Scan for the cell matching the given text and deliver its [x, y] coordinate at center. 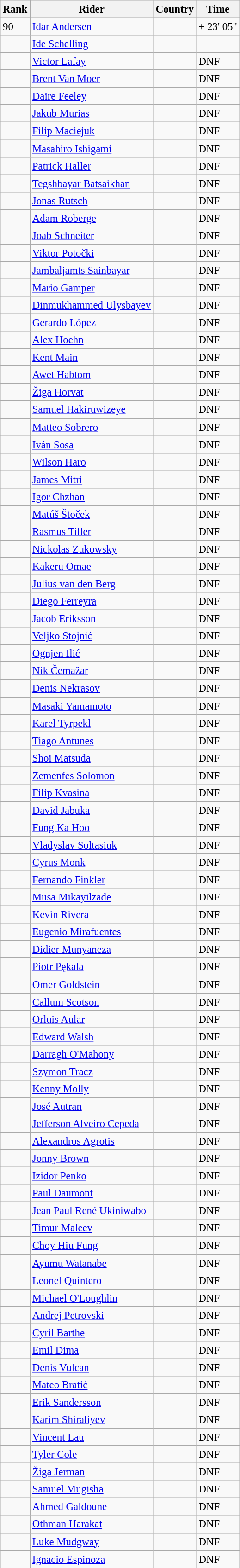
Eugenio Mirafuentes [92, 932]
Iván Sosa [92, 445]
Ayumu Watanabe [92, 1263]
Cyril Barthe [92, 1333]
Žiga Jerman [92, 1472]
Kakeru Omae [92, 567]
Ignacio Espinoza [92, 1559]
Timur Maleev [92, 1228]
Tegshbayar Batsaikhan [92, 183]
Paul Daumont [92, 1193]
Jonny Brown [92, 1159]
Filip Maciejuk [92, 131]
Erik Sandersson [92, 1402]
Matteo Sobrero [92, 427]
Adam Roberge [92, 218]
Samuel Hakiruwizeye [92, 410]
Tiago Antunes [92, 741]
David Jabuka [92, 810]
Fung Ka Hoo [92, 828]
Wilson Haro [92, 462]
Daire Feeley [92, 96]
Kenny Molly [92, 1089]
Piotr Pękala [92, 967]
Matúš Štoček [92, 514]
Othman Harakat [92, 1524]
Tyler Cole [92, 1455]
Alexandros Agrotis [92, 1141]
Veljko Stojnić [92, 636]
Jefferson Alveiro Cepeda [92, 1124]
+ 23' 05" [218, 27]
Luke Mudgway [92, 1542]
Andrej Petrovski [92, 1315]
Country [175, 9]
Izidor Penko [92, 1176]
Viktor Potočki [92, 253]
Filip Kvasina [92, 793]
Brent Van Moer [92, 79]
Awet Habtom [92, 375]
Emil Dima [92, 1350]
Joab Schneiter [92, 236]
Didier Munyaneza [92, 950]
Cyrus Monk [92, 863]
Gerardo López [92, 323]
Omer Goldstein [92, 984]
Nik Čemažar [92, 671]
Nickolas Zukowsky [92, 549]
Orluis Aular [92, 1019]
Rasmus Tiller [92, 532]
Szymon Tracz [92, 1071]
Samuel Mugisha [92, 1489]
Rank [15, 9]
Choy Hiu Fung [92, 1246]
Vladyslav Soltasiuk [92, 845]
Time [218, 9]
Darragh O'Mahony [92, 1054]
Diego Ferreyra [92, 601]
Musa Mikayilzade [92, 897]
Masaki Yamamoto [92, 706]
Vincent Lau [92, 1437]
Callum Scotson [92, 1002]
Michael O'Loughlin [92, 1298]
Masahiro Ishigami [92, 149]
Zemenfes Solomon [92, 775]
Shoi Matsuda [92, 758]
Rider [92, 9]
Ahmed Galdoune [92, 1507]
Kevin Rivera [92, 915]
Karel Tyrpekl [92, 723]
Karim Shiraliyev [92, 1420]
James Mitri [92, 479]
90 [15, 27]
Denis Vulcan [92, 1367]
Patrick Haller [92, 166]
Jean Paul René Ukiniwabo [92, 1211]
Dinmukhammed Ulysbayev [92, 305]
Mario Gamper [92, 288]
Edward Walsh [92, 1037]
Fernando Finkler [92, 880]
Jacob Eriksson [92, 619]
Idar Andersen [92, 27]
Victor Lafay [92, 62]
José Autran [92, 1106]
Žiga Horvat [92, 392]
Denis Nekrasov [92, 688]
Jakub Murias [92, 113]
Igor Chzhan [92, 497]
Ide Schelling [92, 44]
Leonel Quintero [92, 1280]
Ognjen Ilić [92, 654]
Julius van den Berg [92, 584]
Alex Hoehn [92, 340]
Kent Main [92, 358]
Jambaljamts Sainbayar [92, 271]
Mateo Bratić [92, 1385]
Jonas Rutsch [92, 201]
